Find where the given text appears and provide that cell's center as [X, Y] coordinate. 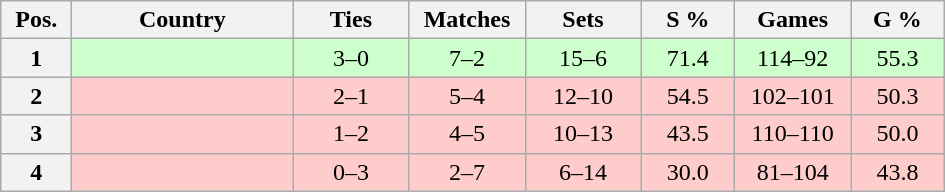
Ties [351, 20]
Games [793, 20]
43.8 [898, 172]
2–1 [351, 96]
S % [688, 20]
114–92 [793, 58]
81–104 [793, 172]
50.0 [898, 134]
2 [36, 96]
3 [36, 134]
5–4 [467, 96]
2–7 [467, 172]
Matches [467, 20]
Pos. [36, 20]
G % [898, 20]
12–10 [583, 96]
4–5 [467, 134]
50.3 [898, 96]
4 [36, 172]
0–3 [351, 172]
7–2 [467, 58]
15–6 [583, 58]
10–13 [583, 134]
54.5 [688, 96]
1–2 [351, 134]
30.0 [688, 172]
Country [182, 20]
6–14 [583, 172]
71.4 [688, 58]
102–101 [793, 96]
55.3 [898, 58]
1 [36, 58]
3–0 [351, 58]
Sets [583, 20]
110–110 [793, 134]
43.5 [688, 134]
